Detect which cell encompasses the target text, then output its (X, Y) center coordinate. 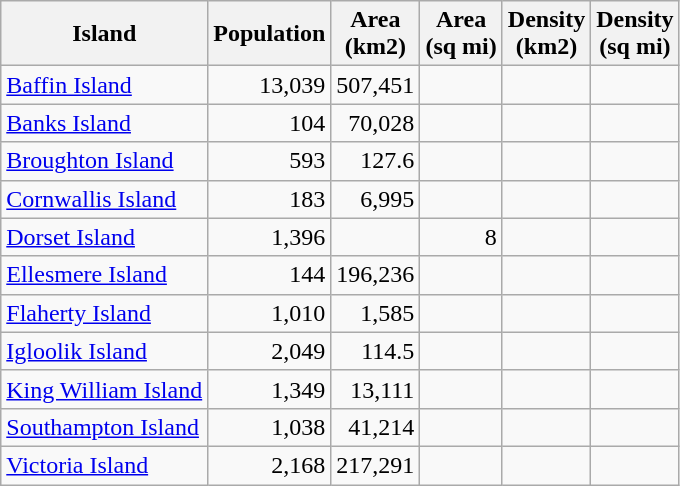
Dorset Island (104, 237)
196,236 (376, 275)
Broughton Island (104, 161)
1,010 (270, 313)
217,291 (376, 465)
2,049 (270, 351)
2,168 (270, 465)
Density(sq mi) (635, 34)
Density(km2) (546, 34)
Banks Island (104, 123)
Area(km2) (376, 34)
114.5 (376, 351)
70,028 (376, 123)
13,039 (270, 85)
127.6 (376, 161)
8 (461, 237)
144 (270, 275)
Cornwallis Island (104, 199)
King William Island (104, 389)
183 (270, 199)
Flaherty Island (104, 313)
Area(sq mi) (461, 34)
507,451 (376, 85)
1,349 (270, 389)
Ellesmere Island (104, 275)
593 (270, 161)
1,396 (270, 237)
1,038 (270, 427)
6,995 (376, 199)
1,585 (376, 313)
Population (270, 34)
Southampton Island (104, 427)
Baffin Island (104, 85)
Igloolik Island (104, 351)
13,111 (376, 389)
104 (270, 123)
Island (104, 34)
Victoria Island (104, 465)
41,214 (376, 427)
